From the cell containing the given text, extract its center point as [X, Y] coordinate. 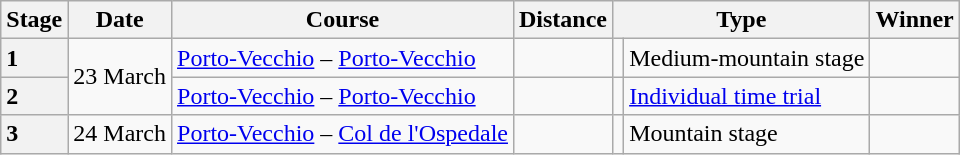
2 [34, 96]
1 [34, 58]
Mountain stage [747, 134]
Winner [914, 20]
Porto-Vecchio – Col de l'Ospedale [343, 134]
Course [343, 20]
Distance [562, 20]
Date [120, 20]
Type [742, 20]
24 March [120, 134]
Stage [34, 20]
Individual time trial [747, 96]
Medium-mountain stage [747, 58]
23 March [120, 77]
3 [34, 134]
